Extract the [x, y] coordinate from the center of the cell holding the provided text.  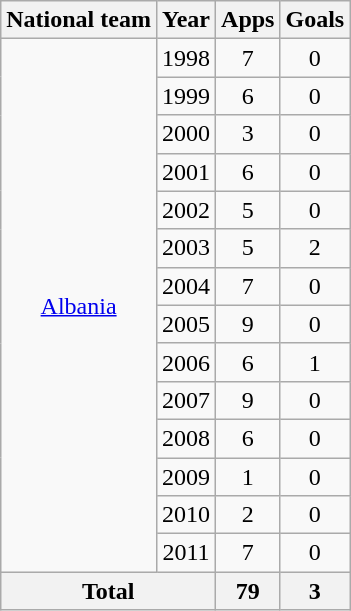
2003 [186, 248]
Goals [315, 20]
2007 [186, 400]
2004 [186, 286]
Year [186, 20]
2009 [186, 477]
1998 [186, 58]
Apps [248, 20]
79 [248, 591]
2011 [186, 553]
1999 [186, 96]
2000 [186, 134]
2008 [186, 438]
2001 [186, 172]
2002 [186, 210]
2005 [186, 324]
2006 [186, 362]
2010 [186, 515]
Albania [79, 306]
Total [108, 591]
National team [79, 20]
